Scan for the cell matching the given text and deliver its (x, y) coordinate at center. 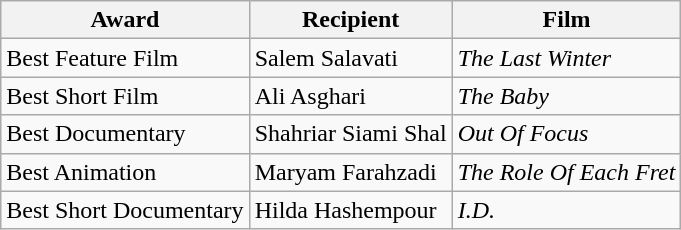
Hilda Hashempour (350, 210)
Best Documentary (125, 134)
Best Animation (125, 172)
The Baby (566, 96)
Recipient (350, 20)
The Role Of Each Fret (566, 172)
Best Short Documentary (125, 210)
Shahriar Siami Shal (350, 134)
Best Short Film (125, 96)
Best Feature Film (125, 58)
I.D. (566, 210)
Maryam Farahzadi (350, 172)
Film (566, 20)
Salem Salavati (350, 58)
Ali Asghari (350, 96)
Award (125, 20)
Out Of Focus (566, 134)
The Last Winter (566, 58)
